For the text-containing cell, return its midpoint in (X, Y) coordinate format. 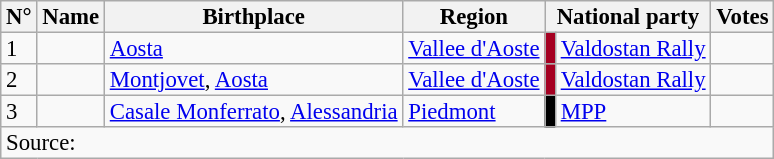
Region (474, 17)
Source: (388, 143)
Montjovet, Aosta (253, 80)
Name (71, 17)
Casale Monferrato, Alessandria (253, 112)
N° (19, 17)
National party (628, 17)
Votes (742, 17)
Piedmont (474, 112)
1 (19, 49)
Aosta (253, 49)
Birthplace (253, 17)
MPP (633, 112)
2 (19, 80)
3 (19, 112)
